Locate the cell with the specified text and output its (x, y) center coordinate. 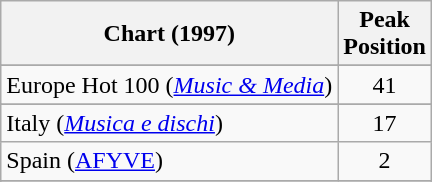
17 (385, 123)
2 (385, 161)
41 (385, 85)
Spain (AFYVE) (170, 161)
Chart (1997) (170, 34)
PeakPosition (385, 34)
Europe Hot 100 (Music & Media) (170, 85)
Italy (Musica e dischi) (170, 123)
